Locate the cell with the specified text and output its [x, y] center coordinate. 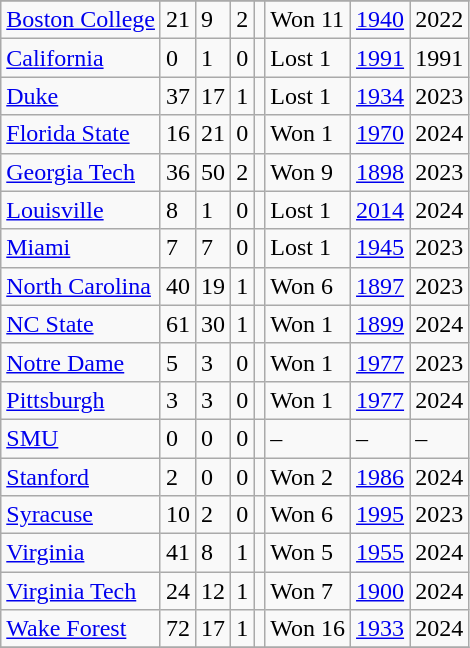
Duke [81, 96]
1897 [380, 286]
Pittsburgh [81, 400]
61 [178, 324]
10 [178, 515]
16 [178, 134]
North Carolina [81, 286]
9 [214, 20]
50 [214, 172]
Won 16 [308, 629]
5 [178, 362]
Georgia Tech [81, 172]
Virginia Tech [81, 591]
Louisville [81, 210]
Miami [81, 248]
1995 [380, 515]
30 [214, 324]
NC State [81, 324]
2022 [440, 20]
2014 [380, 210]
1899 [380, 324]
40 [178, 286]
24 [178, 591]
1898 [380, 172]
Won 9 [308, 172]
Virginia [81, 553]
Won 7 [308, 591]
1940 [380, 20]
1970 [380, 134]
Boston College [81, 20]
1900 [380, 591]
1955 [380, 553]
41 [178, 553]
Won 11 [308, 20]
1933 [380, 629]
1934 [380, 96]
SMU [81, 438]
Syracuse [81, 515]
Notre Dame [81, 362]
California [81, 58]
37 [178, 96]
Won 5 [308, 553]
36 [178, 172]
1945 [380, 248]
Won 2 [308, 477]
Stanford [81, 477]
1986 [380, 477]
12 [214, 591]
Florida State [81, 134]
Wake Forest [81, 629]
72 [178, 629]
19 [214, 286]
